Identify which cell holds the provided text, then report its [x, y] central coordinate. 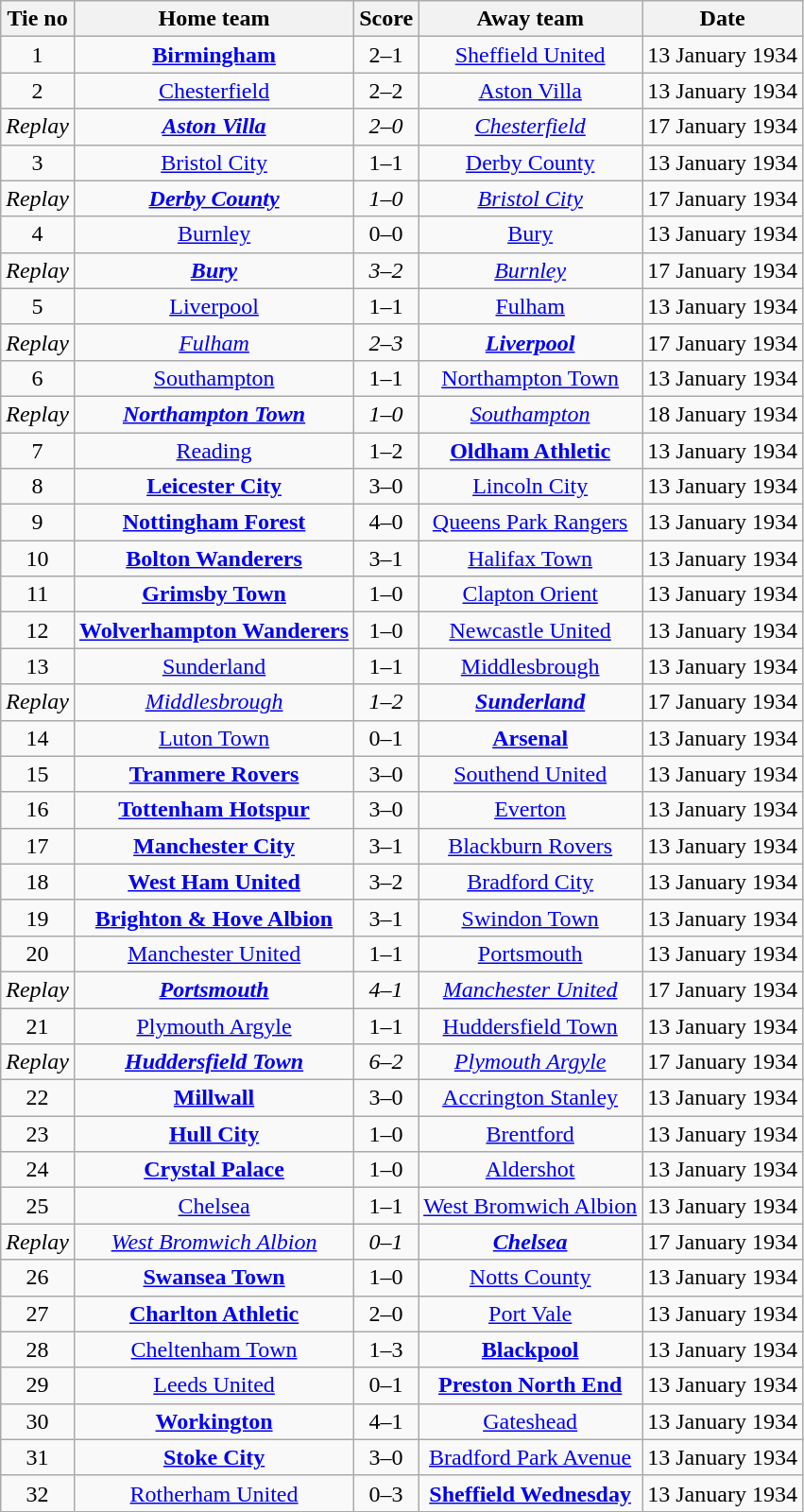
Reading [214, 451]
30 [38, 1421]
25 [38, 1206]
Manchester City [214, 846]
Clapton Orient [531, 594]
14 [38, 738]
Hull City [214, 1134]
20 [38, 954]
7 [38, 451]
Away team [531, 19]
Bolton Wanderers [214, 558]
Brighton & Hove Albion [214, 918]
Bradford Park Avenue [531, 1457]
Birmingham [214, 55]
Sheffield Wednesday [531, 1493]
21 [38, 1025]
13 [38, 666]
Accrington Stanley [531, 1098]
22 [38, 1098]
Swansea Town [214, 1278]
Score [386, 19]
6 [38, 378]
Home team [214, 19]
24 [38, 1170]
16 [38, 810]
5 [38, 306]
Date [723, 19]
Tie no [38, 19]
Swindon Town [531, 918]
Tottenham Hotspur [214, 810]
Lincoln City [531, 487]
Newcastle United [531, 630]
Luton Town [214, 738]
Cheltenham Town [214, 1349]
Stoke City [214, 1457]
Gateshead [531, 1421]
19 [38, 918]
8 [38, 487]
Workington [214, 1421]
0–3 [386, 1493]
0–0 [386, 234]
Preston North End [531, 1385]
2 [38, 91]
10 [38, 558]
2–3 [386, 342]
Queens Park Rangers [531, 523]
18 January 1934 [723, 414]
26 [38, 1278]
Grimsby Town [214, 594]
29 [38, 1385]
Leeds United [214, 1385]
1 [38, 55]
Halifax Town [531, 558]
Wolverhampton Wanderers [214, 630]
Nottingham Forest [214, 523]
15 [38, 774]
4–0 [386, 523]
32 [38, 1493]
Rotherham United [214, 1493]
18 [38, 882]
17 [38, 846]
Blackburn Rovers [531, 846]
Aldershot [531, 1170]
28 [38, 1349]
Brentford [531, 1134]
Southend United [531, 774]
Oldham Athletic [531, 451]
Arsenal [531, 738]
Millwall [214, 1098]
31 [38, 1457]
Port Vale [531, 1314]
23 [38, 1134]
4 [38, 234]
Charlton Athletic [214, 1314]
2–1 [386, 55]
9 [38, 523]
West Ham United [214, 882]
Everton [531, 810]
2–2 [386, 91]
Leicester City [214, 487]
11 [38, 594]
Sheffield United [531, 55]
Bradford City [531, 882]
6–2 [386, 1062]
Tranmere Rovers [214, 774]
Crystal Palace [214, 1170]
27 [38, 1314]
Notts County [531, 1278]
1–3 [386, 1349]
12 [38, 630]
3 [38, 163]
Blackpool [531, 1349]
